Locate the cell with the specified text and output its (x, y) center coordinate. 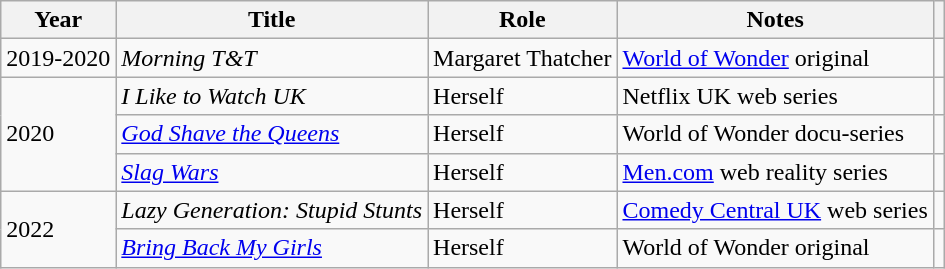
2019-2020 (58, 58)
Netflix UK web series (775, 96)
Year (58, 20)
God Shave the Queens (272, 134)
Notes (775, 20)
2022 (58, 229)
Margaret Thatcher (522, 58)
Morning T&T (272, 58)
Lazy Generation: Stupid Stunts (272, 210)
Comedy Central UK web series (775, 210)
I Like to Watch UK (272, 96)
2020 (58, 134)
Men.com web reality series (775, 172)
World of Wonder docu-series (775, 134)
Slag Wars (272, 172)
Bring Back My Girls (272, 248)
Role (522, 20)
Title (272, 20)
